Return [X, Y] of the center of cell containing provided text 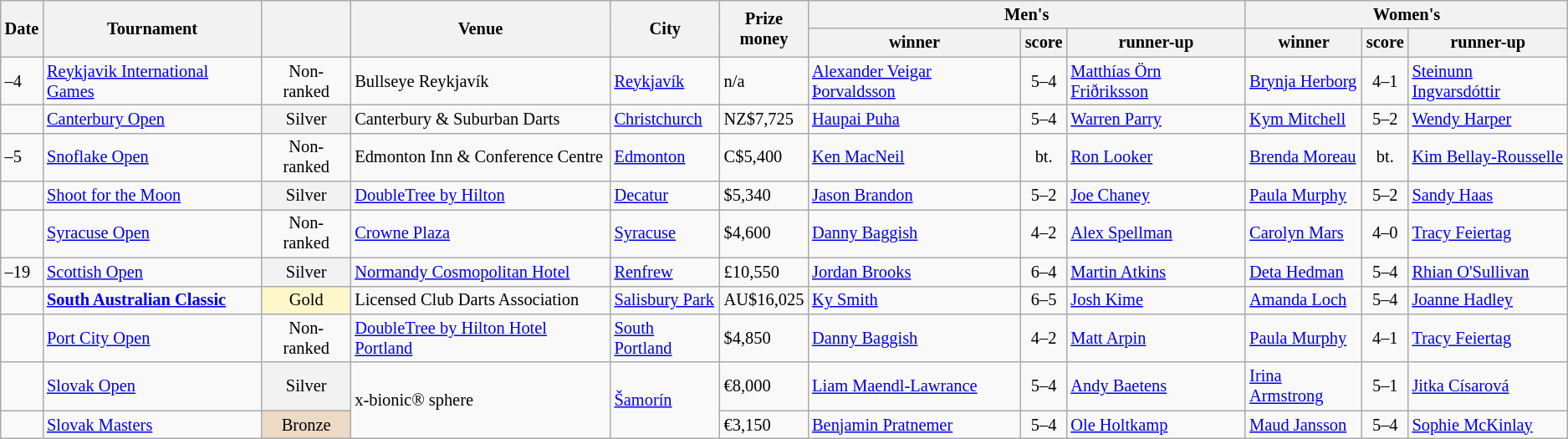
Men's [1027, 14]
Syracuse Open [152, 233]
Reykjavik International Games [152, 81]
Ron Looker [1156, 157]
Venue [480, 28]
Matthías Örn Friðriksson [1156, 81]
Josh Kime [1156, 300]
Maud Jansson [1304, 425]
Alexander Veigar Þorvaldsson [915, 81]
Benjamin Pratnemer [915, 425]
6–4 [1044, 272]
Bronze [306, 425]
Šamorín [666, 400]
Ky Smith [915, 300]
$5,340 [764, 196]
€8,000 [764, 386]
Sophie McKinlay [1489, 425]
Renfrew [666, 272]
Brynja Herborg [1304, 81]
Kym Mitchell [1304, 119]
Liam Maendl-Lawrance [915, 386]
Joanne Hadley [1489, 300]
$4,600 [764, 233]
n/a [764, 81]
Alex Spellman [1156, 233]
C$5,400 [764, 157]
NZ$7,725 [764, 119]
Salisbury Park [666, 300]
5–1 [1385, 386]
Normandy Cosmopolitan Hotel [480, 272]
Warren Parry [1156, 119]
–19 [22, 272]
Jitka Císarová [1489, 386]
£10,550 [764, 272]
Sandy Haas [1489, 196]
Canterbury & Suburban Darts [480, 119]
x-bionic® sphere [480, 400]
Slovak Open [152, 386]
Jason Brandon [915, 196]
AU$16,025 [764, 300]
South Portland [666, 338]
6–5 [1044, 300]
Brenda Moreau [1304, 157]
Date [22, 28]
Snoflake Open [152, 157]
Ole Holtkamp [1156, 425]
Joe Chaney [1156, 196]
Decatur [666, 196]
$4,850 [764, 338]
Bullseye Reykjavík [480, 81]
DoubleTree by Hilton Hotel Portland [480, 338]
Edmonton Inn & Conference Centre [480, 157]
Rhian O'Sullivan [1489, 272]
Jordan Brooks [915, 272]
Slovak Masters [152, 425]
–4 [22, 81]
4–0 [1385, 233]
Tournament [152, 28]
Wendy Harper [1489, 119]
Christchurch [666, 119]
Reykjavík [666, 81]
Martin Atkins [1156, 272]
Shoot for the Moon [152, 196]
Scottish Open [152, 272]
Women's [1407, 14]
Prizemoney [764, 28]
Syracuse [666, 233]
Ken MacNeil [915, 157]
Carolyn Mars [1304, 233]
Matt Arpin [1156, 338]
Amanda Loch [1304, 300]
Canterbury Open [152, 119]
City [666, 28]
Deta Hedman [1304, 272]
€3,150 [764, 425]
South Australian Classic [152, 300]
Crowne Plaza [480, 233]
–5 [22, 157]
Andy Baetens [1156, 386]
Kim Bellay-Rousselle [1489, 157]
Edmonton [666, 157]
DoubleTree by Hilton [480, 196]
Irina Armstrong [1304, 386]
Gold [306, 300]
Licensed Club Darts Association [480, 300]
Steinunn Ingvarsdóttir [1489, 81]
Port City Open [152, 338]
Haupai Puha [915, 119]
